Pinpoint the cell where the given text exists, returning its [X, Y] midpoint coordinate. 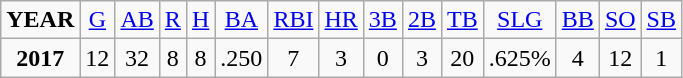
32 [137, 58]
HR [341, 20]
SLG [520, 20]
.250 [242, 58]
TB [462, 20]
YEAR [40, 20]
2B [422, 20]
7 [294, 58]
AB [137, 20]
20 [462, 58]
2017 [40, 58]
SB [661, 20]
BA [242, 20]
SO [620, 20]
4 [578, 58]
R [172, 20]
.625% [520, 58]
BB [578, 20]
1 [661, 58]
RBI [294, 20]
H [200, 20]
G [98, 20]
3B [382, 20]
0 [382, 58]
